Provide the [X, Y] coordinate of the cell's center where the given text is located.  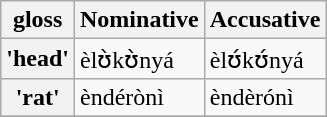
'rat' [38, 97]
èlʊ̀kʊ̀nyá [140, 59]
Accusative [265, 20]
Nominative [140, 20]
gloss [38, 20]
èlʊ́kʊ́nyá [265, 59]
èndérònì [140, 97]
'head' [38, 59]
èndèrónì [265, 97]
